Return (X, Y) of the center of cell containing provided text 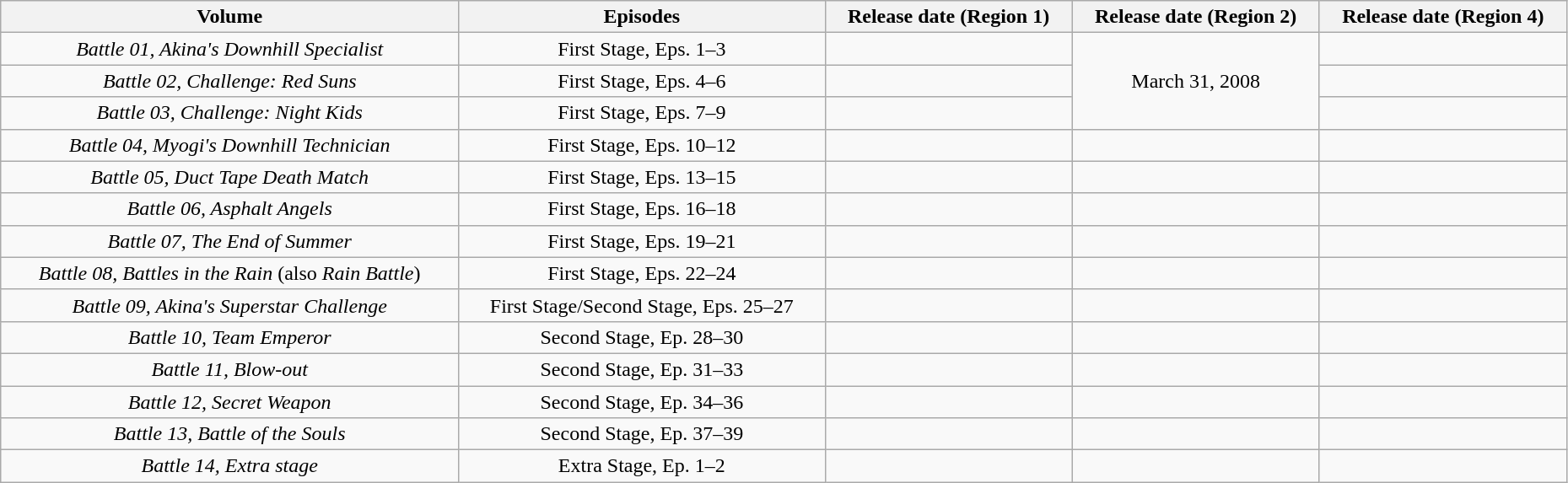
Battle 09, Akina's Superstar Challenge (229, 305)
Episodes (642, 17)
First Stage, Eps. 19–21 (642, 241)
Volume (229, 17)
Battle 10, Team Emperor (229, 337)
First Stage, Eps. 1–3 (642, 49)
Battle 04, Myogi's Downhill Technician (229, 145)
Second Stage, Ep. 28–30 (642, 337)
Battle 02, Challenge: Red Suns (229, 81)
Release date (Region 4) (1442, 17)
Release date (Region 1) (948, 17)
First Stage, Eps. 13–15 (642, 177)
Second Stage, Ep. 37–39 (642, 434)
Battle 14, Extra stage (229, 466)
Battle 06, Asphalt Angels (229, 209)
Second Stage, Ep. 34–36 (642, 402)
Release date (Region 2) (1196, 17)
Battle 13, Battle of the Souls (229, 434)
Second Stage, Ep. 31–33 (642, 369)
Battle 12, Secret Weapon (229, 402)
First Stage, Eps. 22–24 (642, 273)
First Stage, Eps. 10–12 (642, 145)
First Stage, Eps. 4–6 (642, 81)
First Stage, Eps. 16–18 (642, 209)
Battle 11, Blow-out (229, 369)
Battle 07, The End of Summer (229, 241)
Battle 03, Challenge: Night Kids (229, 113)
First Stage/Second Stage, Eps. 25–27 (642, 305)
March 31, 2008 (1196, 81)
First Stage, Eps. 7–9 (642, 113)
Battle 01, Akina's Downhill Specialist (229, 49)
Battle 05, Duct Tape Death Match (229, 177)
Extra Stage, Ep. 1–2 (642, 466)
Battle 08, Battles in the Rain (also Rain Battle) (229, 273)
